Scan for the cell matching the given text and deliver its (x, y) coordinate at center. 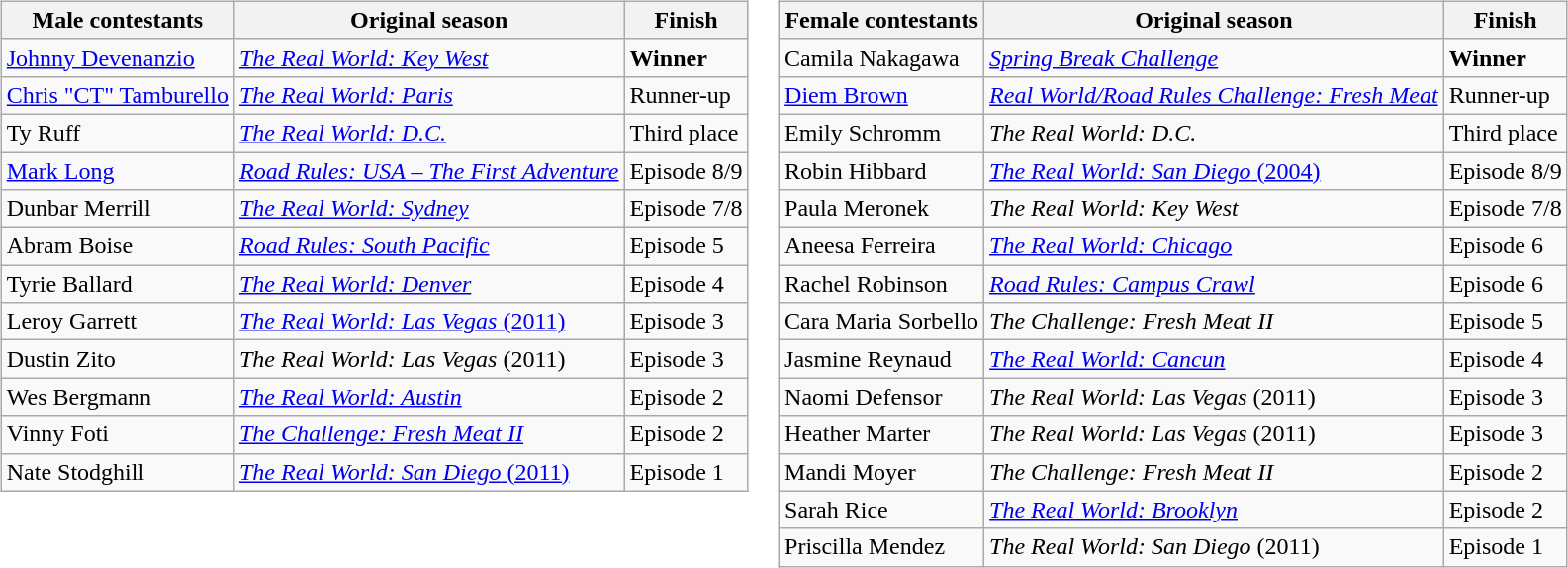
Tyrie Ballard (117, 284)
Naomi Defensor (882, 397)
Diem Brown (882, 95)
The Real World: Sydney (429, 209)
Leroy Garrett (117, 322)
Dustin Zito (117, 359)
Robin Hibbard (882, 171)
Road Rules: South Pacific (429, 246)
The Real World: Cancun (1215, 359)
Sarah Rice (882, 510)
Cara Maria Sorbello (882, 322)
Dunbar Merrill (117, 209)
Female contestants (882, 20)
Spring Break Challenge (1215, 57)
Camila Nakagawa (882, 57)
Johnny Devenanzio (117, 57)
Vinny Foti (117, 434)
Nate Stodghill (117, 472)
The Real World: Denver (429, 284)
Wes Bergmann (117, 397)
Rachel Robinson (882, 284)
Abram Boise (117, 246)
Ty Ruff (117, 133)
Male contestants (117, 20)
Priscilla Mendez (882, 547)
Road Rules: USA – The First Adventure (429, 171)
The Real World: Chicago (1215, 246)
The Real World: Austin (429, 397)
The Real World: Paris (429, 95)
Paula Meronek (882, 209)
Jasmine Reynaud (882, 359)
The Real World: San Diego (2004) (1215, 171)
Heather Marter (882, 434)
The Real World: Brooklyn (1215, 510)
Road Rules: Campus Crawl (1215, 284)
Chris "CT" Tamburello (117, 95)
Mark Long (117, 171)
Real World/Road Rules Challenge: Fresh Meat (1215, 95)
Emily Schromm (882, 133)
Mandi Moyer (882, 472)
Aneesa Ferreira (882, 246)
